Capture the cell that displays the provided text and extract its (X, Y) central coordinate. 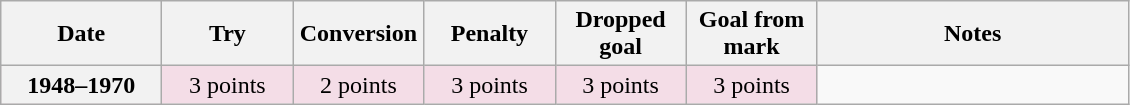
Penalty (490, 34)
Dropped goal (620, 34)
Date (82, 34)
1948–1970 (82, 85)
Try (228, 34)
Goal from mark (752, 34)
Notes (972, 34)
2 points (358, 85)
Conversion (358, 34)
